Scan for the cell matching the given text and deliver its (x, y) coordinate at center. 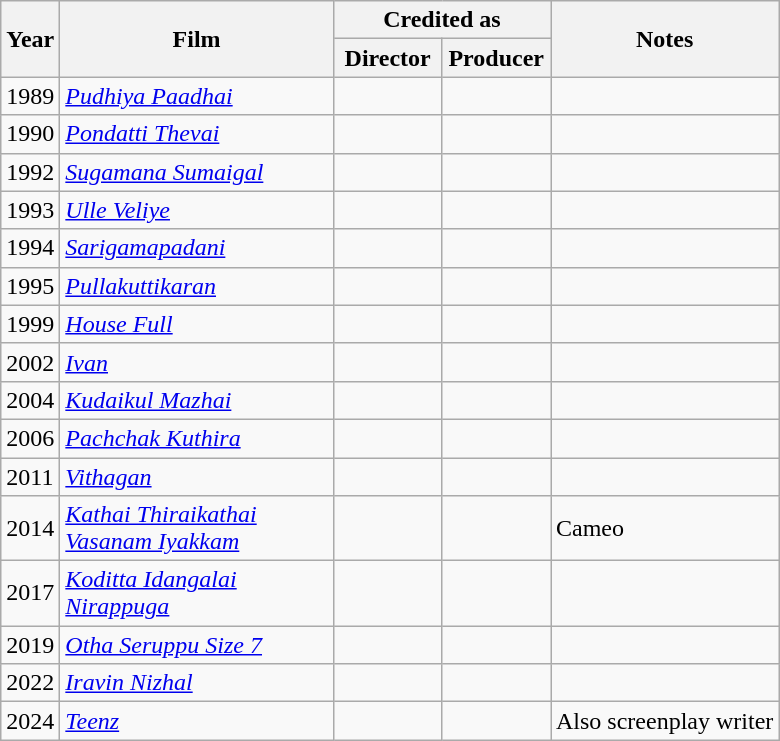
Film (197, 39)
Kathai Thiraikathai Vasanam Iyakkam (197, 528)
2024 (30, 721)
1999 (30, 324)
1990 (30, 134)
Ulle Veliye (197, 210)
2019 (30, 645)
Year (30, 39)
Pondatti Thevai (197, 134)
Ivan (197, 362)
Director (388, 58)
Credited as (442, 20)
Kudaikul Mazhai (197, 400)
2017 (30, 594)
2022 (30, 683)
2014 (30, 528)
Pullakuttikaran (197, 286)
Koditta Idangalai Nirappuga (197, 594)
Also screenplay writer (664, 721)
Sugamana Sumaigal (197, 172)
1995 (30, 286)
2011 (30, 477)
Notes (664, 39)
1994 (30, 248)
2006 (30, 438)
1992 (30, 172)
Cameo (664, 528)
Otha Seruppu Size 7 (197, 645)
Iravin Nizhal (197, 683)
Teenz (197, 721)
1993 (30, 210)
2004 (30, 400)
House Full (197, 324)
2002 (30, 362)
Sarigamapadani (197, 248)
Vithagan (197, 477)
Producer (496, 58)
Pudhiya Paadhai (197, 96)
Pachchak Kuthira (197, 438)
1989 (30, 96)
